Find where the given text appears and provide that cell's center as (x, y) coordinate. 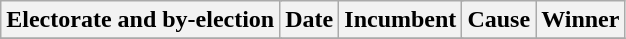
Incumbent (400, 20)
Date (310, 20)
Winner (580, 20)
Cause (499, 20)
Electorate and by-election (140, 20)
